Output the [x, y] coordinate of the center of the cell containing the given text.  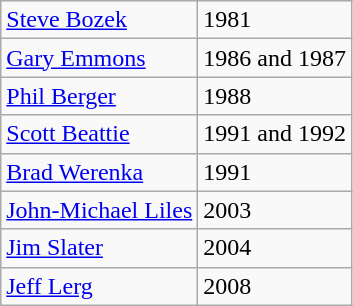
Steve Bozek [100, 20]
Gary Emmons [100, 58]
1991 [275, 172]
1986 and 1987 [275, 58]
Scott Beattie [100, 134]
Jim Slater [100, 248]
2004 [275, 248]
Phil Berger [100, 96]
Jeff Lerg [100, 286]
1988 [275, 96]
2003 [275, 210]
John-Michael Liles [100, 210]
1991 and 1992 [275, 134]
Brad Werenka [100, 172]
2008 [275, 286]
1981 [275, 20]
